Return (X, Y) of the center of cell containing provided text 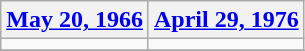
April 29, 1976 (226, 20)
May 20, 1966 (75, 20)
